Output the (x, y) coordinate of the center of the cell containing the given text.  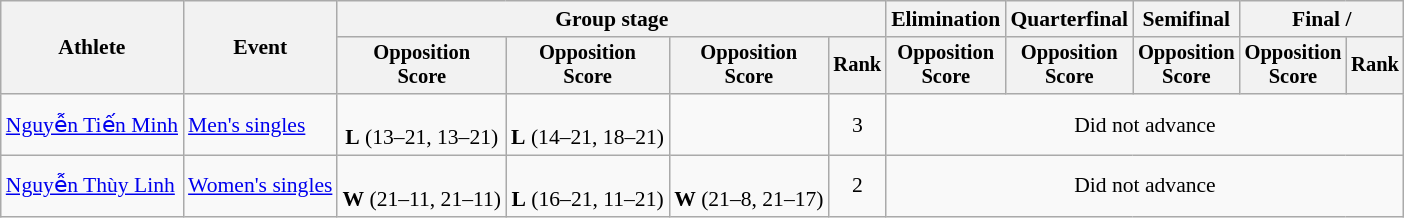
Quarterfinal (1069, 19)
Elimination (946, 19)
2 (858, 186)
Athlete (92, 48)
W (21–11, 21–11) (422, 186)
L (13–21, 13–21) (422, 124)
Women's singles (260, 186)
Nguyễn Tiến Minh (92, 124)
Group stage (612, 19)
W (21–8, 21–17) (748, 186)
Nguyễn Thùy Linh (92, 186)
L (16–21, 11–21) (588, 186)
Final / (1322, 19)
Event (260, 48)
Semifinal (1186, 19)
3 (858, 124)
L (14–21, 18–21) (588, 124)
Men's singles (260, 124)
